From the cell containing the given text, extract its center point as (x, y) coordinate. 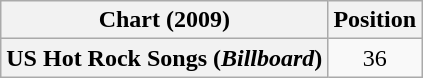
36 (375, 58)
US Hot Rock Songs (Billboard) (164, 58)
Position (375, 20)
Chart (2009) (164, 20)
